Return [X, Y] of the center of cell containing provided text 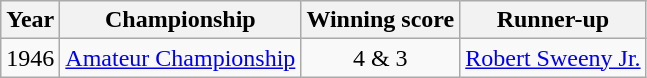
Runner-up [553, 20]
Amateur Championship [180, 58]
4 & 3 [380, 58]
Winning score [380, 20]
1946 [30, 58]
Year [30, 20]
Robert Sweeny Jr. [553, 58]
Championship [180, 20]
